Pinpoint the cell where the given text exists, returning its [x, y] midpoint coordinate. 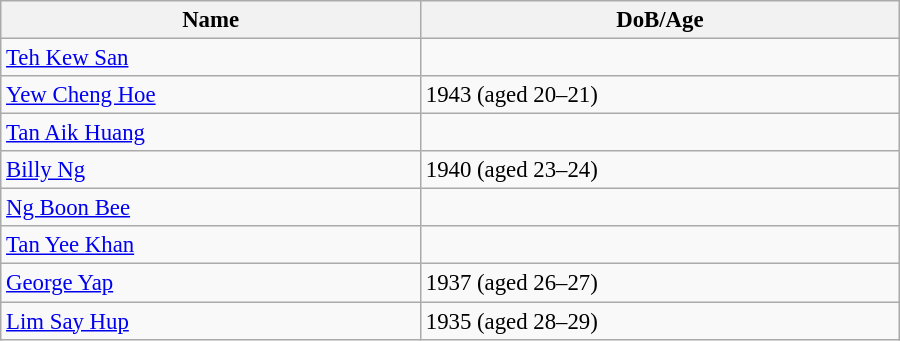
1935 (aged 28–29) [660, 321]
George Yap [211, 283]
1940 (aged 23–24) [660, 170]
Tan Yee Khan [211, 245]
1937 (aged 26–27) [660, 283]
Tan Aik Huang [211, 133]
Ng Boon Bee [211, 208]
1943 (aged 20–21) [660, 95]
Yew Cheng Hoe [211, 95]
Lim Say Hup [211, 321]
Teh Kew San [211, 58]
DoB/Age [660, 20]
Billy Ng [211, 170]
Name [211, 20]
